For the text-containing cell, return its midpoint in (x, y) coordinate format. 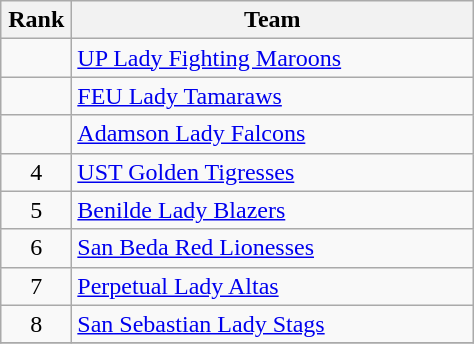
Rank (36, 20)
Benilde Lady Blazers (272, 210)
UP Lady Fighting Maroons (272, 58)
Team (272, 20)
San Beda Red Lionesses (272, 248)
7 (36, 286)
5 (36, 210)
UST Golden Tigresses (272, 172)
6 (36, 248)
4 (36, 172)
FEU Lady Tamaraws (272, 96)
8 (36, 324)
San Sebastian Lady Stags (272, 324)
Perpetual Lady Altas (272, 286)
Adamson Lady Falcons (272, 134)
